Extract the [X, Y] coordinate from the center of the cell holding the provided text.  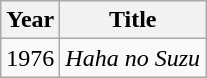
Haha no Suzu [133, 58]
Title [133, 20]
1976 [30, 58]
Year [30, 20]
